Capture the cell that displays the provided text and extract its (X, Y) central coordinate. 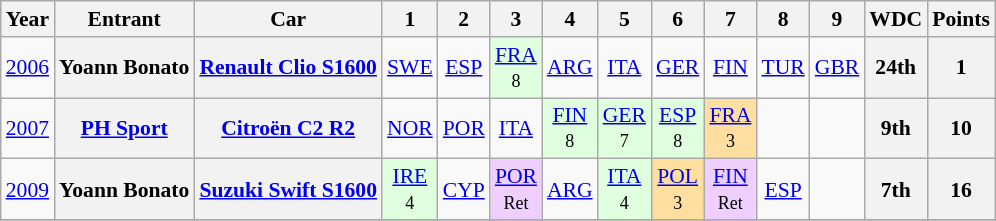
9th (896, 128)
TUR (782, 68)
PORRet (516, 190)
FINRet (730, 190)
POL3 (678, 190)
8 (782, 19)
2009 (28, 190)
ITA4 (624, 190)
FIN8 (570, 128)
FIN (730, 68)
5 (624, 19)
FRA8 (516, 68)
2006 (28, 68)
GBR (838, 68)
Entrant (124, 19)
9 (838, 19)
GER (678, 68)
WDC (896, 19)
PH Sport (124, 128)
IRE4 (410, 190)
Suzuki Swift S1600 (288, 190)
CYP (464, 190)
FRA3 (730, 128)
Car (288, 19)
24th (896, 68)
7 (730, 19)
GER7 (624, 128)
7th (896, 190)
10 (961, 128)
Citroën C2 R2 (288, 128)
Points (961, 19)
4 (570, 19)
POR (464, 128)
NOR (410, 128)
Renault Clio S1600 (288, 68)
16 (961, 190)
6 (678, 19)
3 (516, 19)
Year (28, 19)
2 (464, 19)
SWE (410, 68)
ESP8 (678, 128)
2007 (28, 128)
